Return (x, y) of the center of cell containing provided text 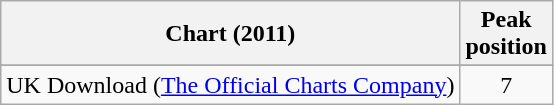
7 (506, 85)
UK Download (The Official Charts Company) (230, 85)
Chart (2011) (230, 34)
Peakposition (506, 34)
